Output the (X, Y) coordinate of the center of the cell containing the given text.  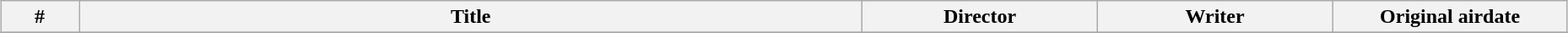
Title (471, 17)
Writer (1214, 17)
# (41, 17)
Original airdate (1450, 17)
Director (980, 17)
